Search for the cell housing the specified text and yield its (x, y) center coordinate. 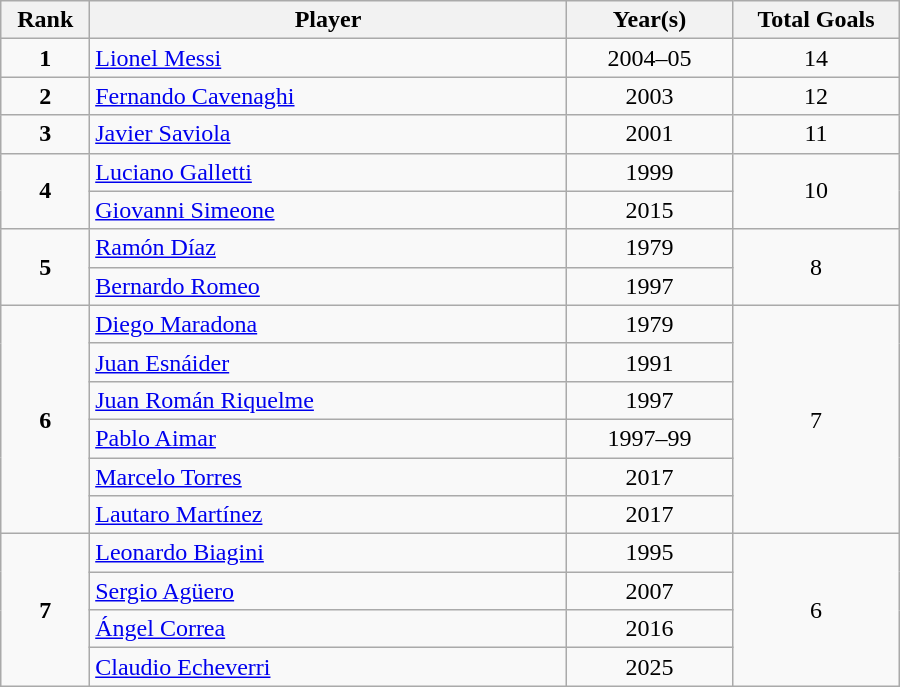
2007 (649, 591)
1995 (649, 553)
Fernando Cavenaghi (328, 96)
1991 (649, 362)
Rank (46, 20)
Ángel Correa (328, 629)
1 (46, 58)
1997–99 (649, 438)
Bernardo Romeo (328, 286)
Claudio Echeverri (328, 667)
Sergio Agüero (328, 591)
Giovanni Simeone (328, 210)
2025 (649, 667)
2003 (649, 96)
Pablo Aimar (328, 438)
Juan Román Riquelme (328, 400)
Leonardo Biagini (328, 553)
2015 (649, 210)
Ramón Díaz (328, 248)
5 (46, 267)
11 (816, 134)
Diego Maradona (328, 324)
Year(s) (649, 20)
Marcelo Torres (328, 477)
3 (46, 134)
2016 (649, 629)
Luciano Galletti (328, 172)
2 (46, 96)
2001 (649, 134)
2004–05 (649, 58)
14 (816, 58)
8 (816, 267)
Juan Esnáider (328, 362)
Player (328, 20)
12 (816, 96)
Lionel Messi (328, 58)
Total Goals (816, 20)
4 (46, 191)
10 (816, 191)
Javier Saviola (328, 134)
Lautaro Martínez (328, 515)
1999 (649, 172)
